Provide the [x, y] coordinate of the cell's center where the given text is located.  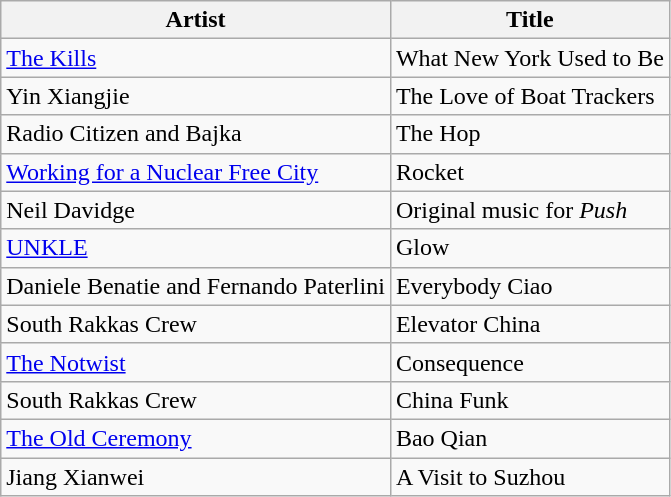
Bao Qian [530, 438]
UNKLE [196, 248]
Working for a Nuclear Free City [196, 172]
Yin Xiangjie [196, 96]
What New York Used to Be [530, 58]
A Visit to Suzhou [530, 477]
China Funk [530, 400]
Title [530, 20]
The Love of Boat Trackers [530, 96]
The Kills [196, 58]
Neil Davidge [196, 210]
Radio Citizen and Bajka [196, 134]
The Notwist [196, 362]
The Old Ceremony [196, 438]
Original music for Push [530, 210]
The Hop [530, 134]
Everybody Ciao [530, 286]
Daniele Benatie and Fernando Paterlini [196, 286]
Jiang Xianwei [196, 477]
Elevator China [530, 324]
Consequence [530, 362]
Glow [530, 248]
Rocket [530, 172]
Artist [196, 20]
